Scan for the cell matching the given text and deliver its (x, y) coordinate at center. 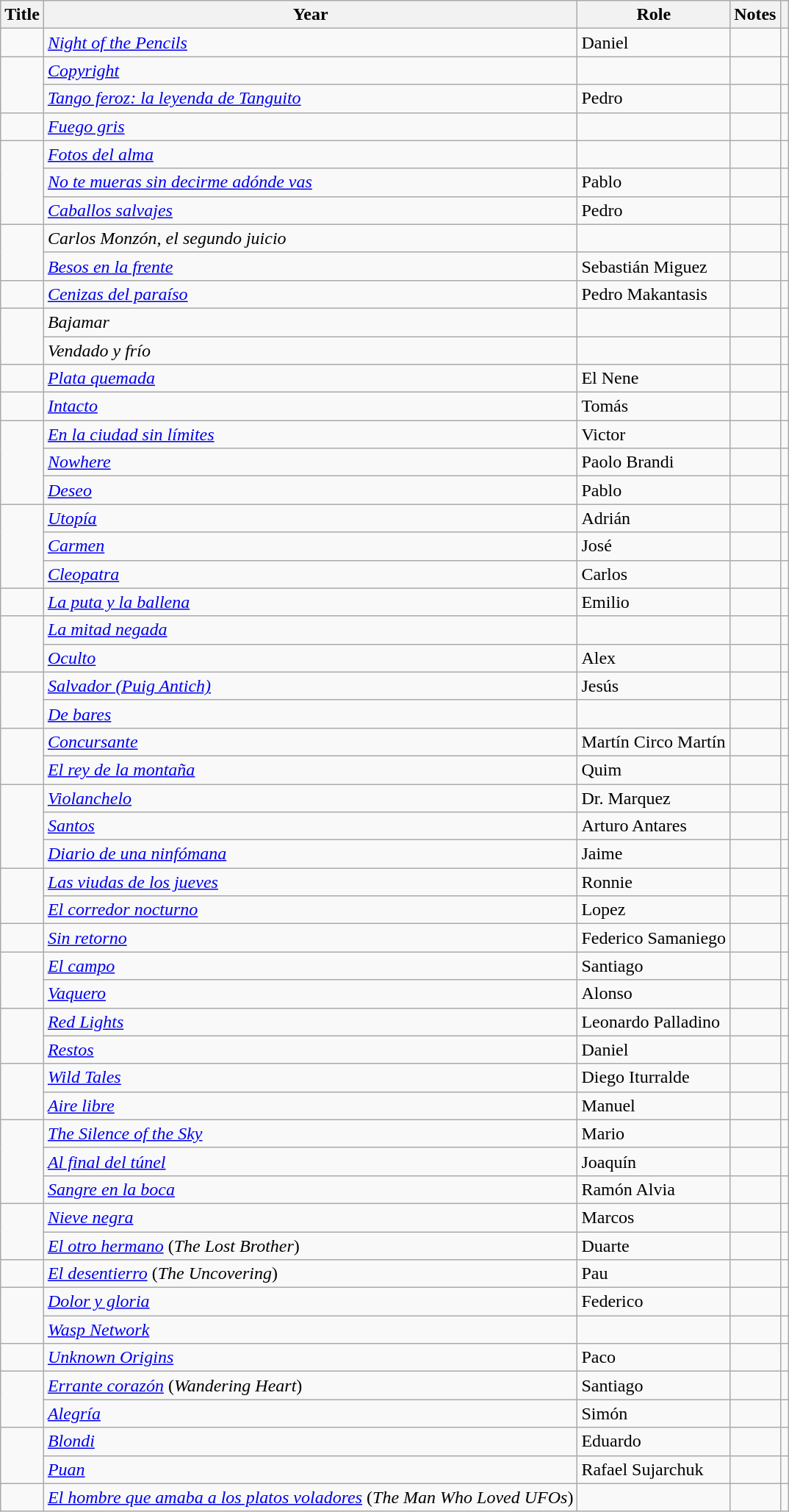
Manuel (654, 1106)
Fuego gris (310, 126)
Ronnie (654, 882)
Emilio (654, 602)
El corredor nocturno (310, 910)
Violanchelo (310, 798)
Alegría (310, 1414)
Ramón Alvia (654, 1189)
El rey de la montaña (310, 770)
Tomás (654, 406)
Nowhere (310, 462)
Marcos (654, 1217)
Nieve negra (310, 1217)
Simón (654, 1414)
Restos (310, 1050)
Al final del túnel (310, 1161)
En la ciudad sin límites (310, 434)
Unknown Origins (310, 1358)
Federico Samaniego (654, 938)
Utopía (310, 518)
Diego Iturralde (654, 1078)
Intacto (310, 406)
Aire libre (310, 1106)
Carmen (310, 546)
Mario (654, 1133)
Puan (310, 1469)
Leonardo Palladino (654, 1022)
Besos en la frente (310, 266)
Duarte (654, 1246)
Rafael Sujarchuk (654, 1469)
Diario de una ninfómana (310, 854)
Adrián (654, 518)
Deseo (310, 490)
Pau (654, 1274)
Alonso (654, 994)
Quim (654, 770)
Martín Circo Martín (654, 742)
El desentierro (The Uncovering) (310, 1274)
Alex (654, 658)
Cenizas del paraíso (310, 294)
Blondi (310, 1441)
Santos (310, 826)
La mitad negada (310, 630)
Wasp Network (310, 1330)
Oculto (310, 658)
No te mueras sin decirme adónde vas (310, 182)
Notes (755, 15)
El hombre que amaba a los platos voladores (The Man Who Loved UFOs) (310, 1497)
El Nene (654, 379)
Joaquín (654, 1161)
Bajamar (310, 322)
Pedro Makantasis (654, 294)
Paolo Brandi (654, 462)
Sangre en la boca (310, 1189)
Night of the Pencils (310, 43)
Caballos salvajes (310, 210)
Federico (654, 1302)
El campo (310, 966)
De bares (310, 714)
Lopez (654, 910)
Plata quemada (310, 379)
Carlos Monzón, el segundo juicio (310, 238)
Concursante (310, 742)
Dolor y gloria (310, 1302)
Victor (654, 434)
Las viudas de los jueves (310, 882)
Arturo Antares (654, 826)
Jesús (654, 686)
Carlos (654, 574)
Eduardo (654, 1441)
El otro hermano (The Lost Brother) (310, 1246)
Errante corazón (Wandering Heart) (310, 1386)
Title (22, 15)
Red Lights (310, 1022)
Jaime (654, 854)
La puta y la ballena (310, 602)
Dr. Marquez (654, 798)
José (654, 546)
Tango feroz: la leyenda de Tanguito (310, 98)
Year (310, 15)
Sebastián Miguez (654, 266)
The Silence of the Sky (310, 1133)
Fotos del alma (310, 154)
Role (654, 15)
Vaquero (310, 994)
Vendado y frío (310, 351)
Sin retorno (310, 938)
Cleopatra (310, 574)
Wild Tales (310, 1078)
Paco (654, 1358)
Copyright (310, 71)
Salvador (Puig Antich) (310, 686)
